Capture the cell that displays the provided text and extract its (X, Y) central coordinate. 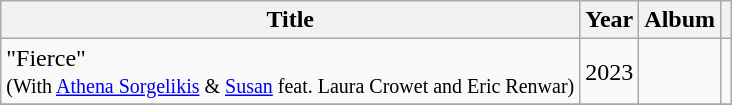
"Fierce"(With Athena Sorgelikis & Susan feat. Laura Crowet and Eric Renwar) (290, 72)
Album (680, 20)
2023 (610, 72)
Year (610, 20)
Title (290, 20)
